Locate the cell with the specified text and output its (x, y) center coordinate. 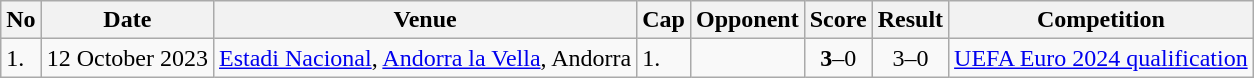
Cap (664, 20)
Estadi Nacional, Andorra la Vella, Andorra (426, 58)
No (21, 20)
Score (838, 20)
Opponent (747, 20)
Result (910, 20)
UEFA Euro 2024 qualification (1102, 58)
Date (127, 20)
Competition (1102, 20)
Venue (426, 20)
12 October 2023 (127, 58)
